Return the (X, Y) coordinate for the center point of the cell that contains the specified text.  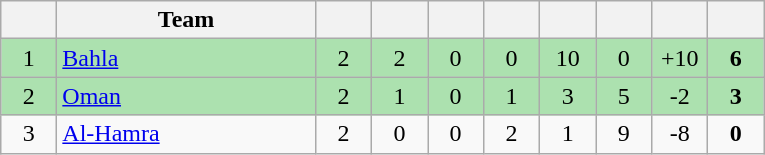
-8 (680, 134)
+10 (680, 58)
9 (624, 134)
Team (186, 20)
Oman (186, 96)
6 (736, 58)
Bahla (186, 58)
Al-Hamra (186, 134)
5 (624, 96)
-2 (680, 96)
10 (568, 58)
